Return [X, Y] of the center of cell containing provided text 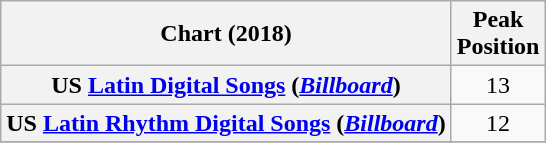
US Latin Digital Songs (Billboard) [226, 85]
Chart (2018) [226, 34]
US Latin Rhythm Digital Songs (Billboard) [226, 123]
Peak Position [498, 34]
13 [498, 85]
12 [498, 123]
